From the cell containing the given text, extract its center point as [X, Y] coordinate. 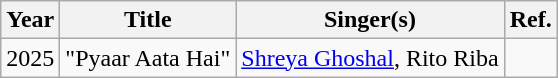
Title [148, 20]
2025 [30, 58]
Ref. [530, 20]
Singer(s) [370, 20]
Shreya Ghoshal, Rito Riba [370, 58]
Year [30, 20]
"Pyaar Aata Hai" [148, 58]
